Detect which cell encompasses the target text, then output its [X, Y] center coordinate. 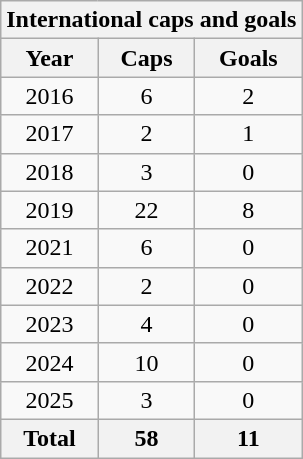
4 [146, 324]
22 [146, 210]
Total [50, 438]
Year [50, 58]
Goals [248, 58]
2023 [50, 324]
2019 [50, 210]
2024 [50, 362]
8 [248, 210]
2022 [50, 286]
2018 [50, 172]
58 [146, 438]
2025 [50, 400]
10 [146, 362]
1 [248, 134]
11 [248, 438]
Caps [146, 58]
2017 [50, 134]
2016 [50, 96]
2021 [50, 248]
International caps and goals [152, 20]
